Return (X, Y) of the center of cell containing provided text 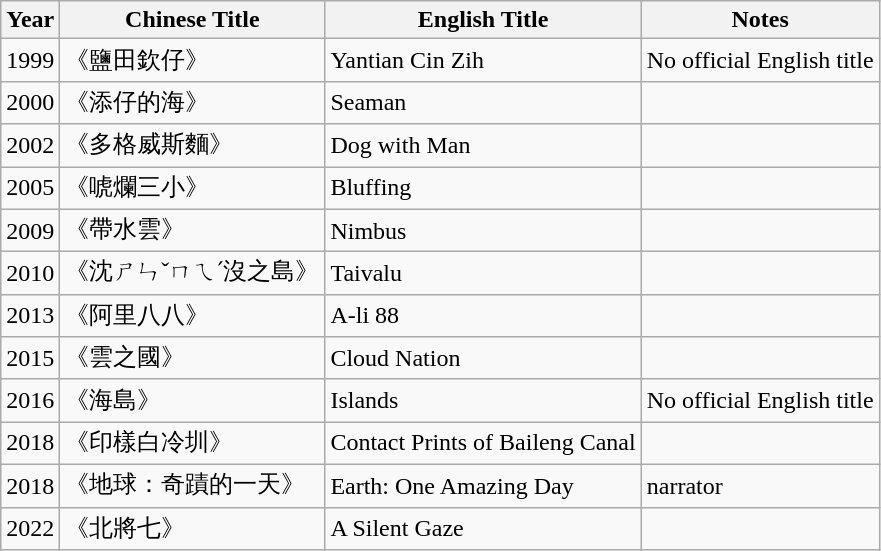
《多格威斯麵》 (192, 146)
《印樣白冷圳》 (192, 444)
《唬爛三小》 (192, 188)
《阿里八八》 (192, 316)
《雲之國》 (192, 358)
Dog with Man (483, 146)
1999 (30, 60)
2010 (30, 274)
2022 (30, 528)
2002 (30, 146)
《地球：奇蹟的一天》 (192, 486)
Earth: One Amazing Day (483, 486)
Yantian Cin Zih (483, 60)
2015 (30, 358)
《帶水雲》 (192, 230)
Cloud Nation (483, 358)
Nimbus (483, 230)
Contact Prints of Baileng Canal (483, 444)
《沈ㄕㄣˇㄇㄟˊ沒之島》 (192, 274)
《海島》 (192, 400)
A Silent Gaze (483, 528)
Notes (760, 20)
Seaman (483, 102)
A-li 88 (483, 316)
2009 (30, 230)
Chinese Title (192, 20)
narrator (760, 486)
Islands (483, 400)
《鹽田欽仔》 (192, 60)
2005 (30, 188)
2000 (30, 102)
Bluffing (483, 188)
Taivalu (483, 274)
Year (30, 20)
English Title (483, 20)
2016 (30, 400)
《添仔的海》 (192, 102)
2013 (30, 316)
《北將七》 (192, 528)
